Return [x, y] of the center of cell containing provided text 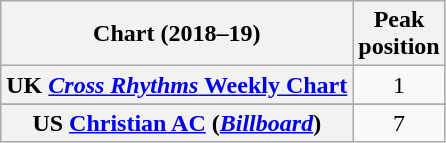
US Christian AC (Billboard) [177, 123]
Chart (2018–19) [177, 34]
1 [399, 85]
Peakposition [399, 34]
UK Cross Rhythms Weekly Chart [177, 85]
7 [399, 123]
